Identify which cell holds the provided text, then report its (x, y) central coordinate. 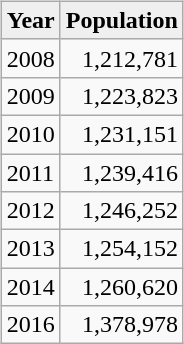
2012 (30, 211)
1,246,252 (122, 211)
1,260,620 (122, 287)
2014 (30, 287)
Population (122, 20)
2008 (30, 58)
1,212,781 (122, 58)
2016 (30, 325)
2010 (30, 134)
1,231,151 (122, 134)
1,378,978 (122, 325)
1,239,416 (122, 173)
1,223,823 (122, 96)
1,254,152 (122, 249)
Year (30, 20)
2009 (30, 96)
2013 (30, 249)
2011 (30, 173)
